Scan for the cell matching the given text and deliver its (x, y) coordinate at center. 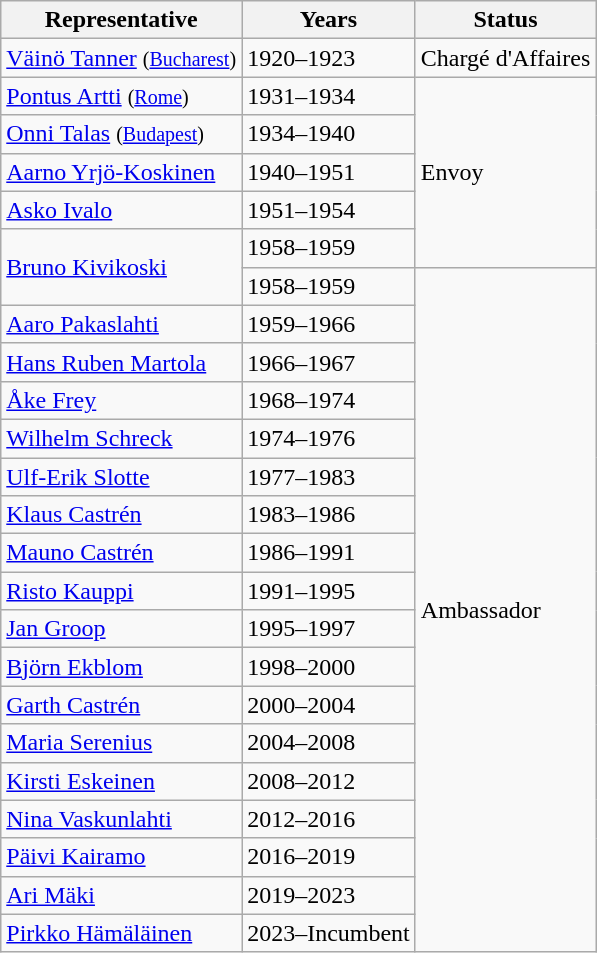
1998–2000 (329, 667)
Ari Mäki (122, 895)
Aaro Pakaslahti (122, 324)
2016–2019 (329, 857)
Asko Ivalo (122, 210)
Envoy (505, 172)
Åke Frey (122, 400)
Chargé d'Affaires (505, 58)
Väinö Tanner (Bucharest) (122, 58)
Status (505, 20)
1931–1934 (329, 96)
1995–1997 (329, 629)
1966–1967 (329, 362)
2004–2008 (329, 743)
Mauno Castrén (122, 553)
2008–2012 (329, 781)
Aarno Yrjö-Koskinen (122, 172)
Ulf-Erik Slotte (122, 477)
1920–1923 (329, 58)
Nina Vaskunlahti (122, 819)
2000–2004 (329, 705)
Klaus Castrén (122, 515)
Ambassador (505, 610)
1934–1940 (329, 134)
1983–1986 (329, 515)
Kirsti Eskeinen (122, 781)
Pontus Artti (Rome) (122, 96)
1940–1951 (329, 172)
2023–Incumbent (329, 933)
Garth Castrén (122, 705)
1986–1991 (329, 553)
Risto Kauppi (122, 591)
1959–1966 (329, 324)
Maria Serenius (122, 743)
2019–2023 (329, 895)
Päivi Kairamo (122, 857)
Onni Talas (Budapest) (122, 134)
1974–1976 (329, 438)
Pirkko Hämäläinen (122, 933)
Wilhelm Schreck (122, 438)
Björn Ekblom (122, 667)
Jan Groop (122, 629)
Bruno Kivikoski (122, 267)
1977–1983 (329, 477)
2012–2016 (329, 819)
1991–1995 (329, 591)
Hans Ruben Martola (122, 362)
Representative (122, 20)
1968–1974 (329, 400)
Years (329, 20)
1951–1954 (329, 210)
